From the cell containing the given text, extract its center point as (X, Y) coordinate. 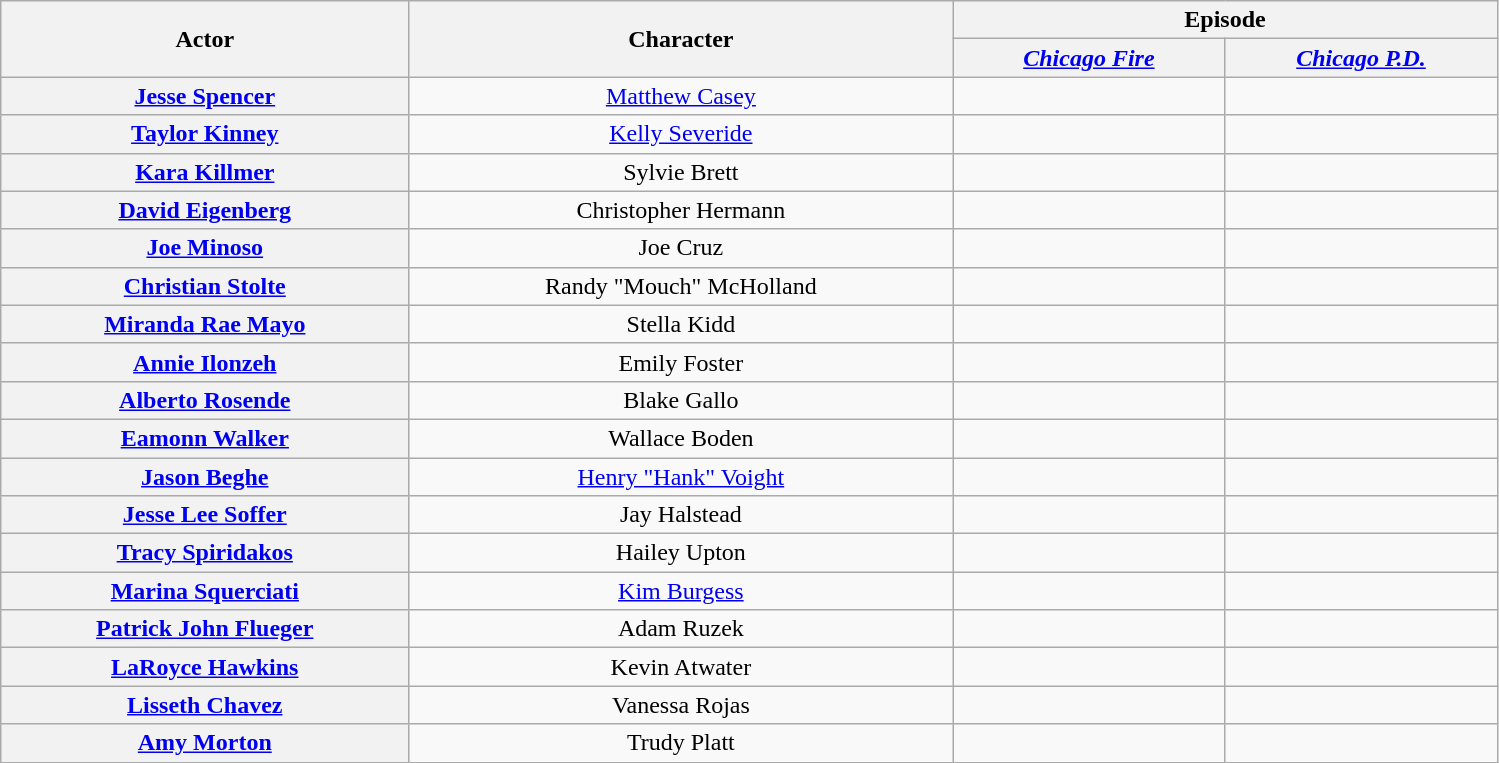
Episode (1225, 20)
Character (681, 39)
Randy "Mouch" McHolland (681, 286)
Stella Kidd (681, 324)
Patrick John Flueger (205, 629)
Blake Gallo (681, 400)
Adam Ruzek (681, 629)
Jesse Spencer (205, 96)
Sylvie Brett (681, 172)
Lisseth Chavez (205, 705)
Wallace Boden (681, 438)
David Eigenberg (205, 210)
Kara Killmer (205, 172)
Henry "Hank" Voight (681, 477)
Trudy Platt (681, 743)
Christian Stolte (205, 286)
Kim Burgess (681, 591)
Vanessa Rojas (681, 705)
Miranda Rae Mayo (205, 324)
Alberto Rosende (205, 400)
Amy Morton (205, 743)
Annie Ilonzeh (205, 362)
Marina Squerciati (205, 591)
Matthew Casey (681, 96)
Actor (205, 39)
Kevin Atwater (681, 667)
Jason Beghe (205, 477)
Christopher Hermann (681, 210)
Eamonn Walker (205, 438)
Joe Minoso (205, 248)
Jay Halstead (681, 515)
Tracy Spiridakos (205, 553)
Joe Cruz (681, 248)
Hailey Upton (681, 553)
LaRoyce Hawkins (205, 667)
Emily Foster (681, 362)
Jesse Lee Soffer (205, 515)
Chicago Fire (1089, 58)
Taylor Kinney (205, 134)
Chicago P.D. (1361, 58)
Kelly Severide (681, 134)
